Scan for the cell matching the given text and deliver its [x, y] coordinate at center. 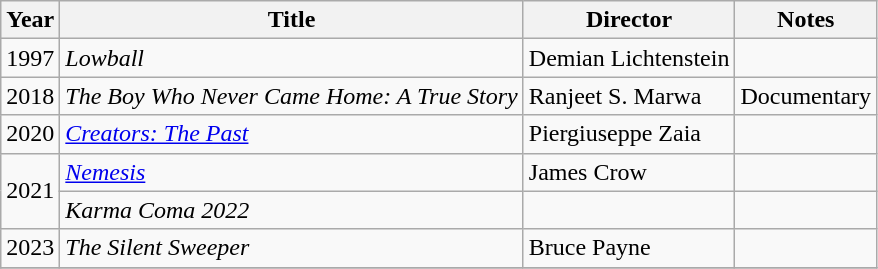
James Crow [629, 172]
Piergiuseppe Zaia [629, 134]
Year [30, 20]
Notes [806, 20]
2018 [30, 96]
Director [629, 20]
Nemesis [292, 172]
The Silent Sweeper [292, 248]
Demian Lichtenstein [629, 58]
Creators: The Past [292, 134]
Documentary [806, 96]
Bruce Payne [629, 248]
1997 [30, 58]
Title [292, 20]
2021 [30, 191]
Karma Coma 2022 [292, 210]
2023 [30, 248]
Ranjeet S. Marwa [629, 96]
The Boy Who Never Came Home: A True Story [292, 96]
2020 [30, 134]
Lowball [292, 58]
